For the text-containing cell, return its midpoint in (X, Y) coordinate format. 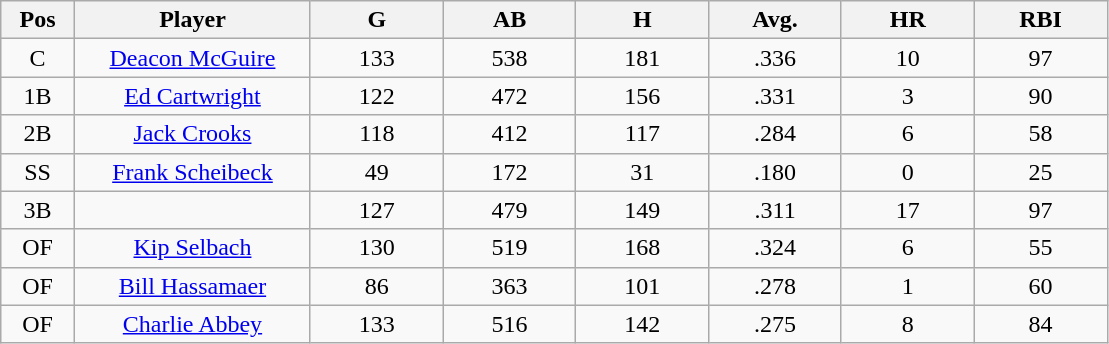
AB (510, 20)
472 (510, 96)
RBI (1040, 20)
.275 (776, 324)
84 (1040, 324)
142 (642, 324)
HR (908, 20)
519 (510, 248)
49 (376, 172)
31 (642, 172)
3B (38, 210)
86 (376, 286)
2B (38, 134)
1B (38, 96)
Pos (38, 20)
.311 (776, 210)
C (38, 58)
Charlie Abbey (192, 324)
Player (192, 20)
.324 (776, 248)
168 (642, 248)
118 (376, 134)
Jack Crooks (192, 134)
17 (908, 210)
Bill Hassamaer (192, 286)
.284 (776, 134)
.278 (776, 286)
8 (908, 324)
479 (510, 210)
3 (908, 96)
55 (1040, 248)
60 (1040, 286)
.180 (776, 172)
Ed Cartwright (192, 96)
149 (642, 210)
127 (376, 210)
25 (1040, 172)
101 (642, 286)
363 (510, 286)
117 (642, 134)
Deacon McGuire (192, 58)
130 (376, 248)
172 (510, 172)
156 (642, 96)
Frank Scheibeck (192, 172)
58 (1040, 134)
Kip Selbach (192, 248)
0 (908, 172)
1 (908, 286)
.336 (776, 58)
.331 (776, 96)
G (376, 20)
538 (510, 58)
122 (376, 96)
516 (510, 324)
181 (642, 58)
412 (510, 134)
H (642, 20)
90 (1040, 96)
SS (38, 172)
10 (908, 58)
Avg. (776, 20)
